Scan for the cell matching the given text and deliver its [x, y] coordinate at center. 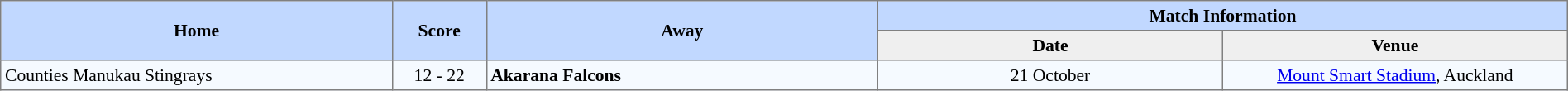
Mount Smart Stadium, Auckland [1394, 75]
Date [1050, 45]
12 - 22 [439, 75]
Score [439, 31]
Match Information [1223, 16]
Away [682, 31]
21 October [1050, 75]
Venue [1394, 45]
Akarana Falcons [682, 75]
Home [197, 31]
Counties Manukau Stingrays [197, 75]
